Detect which cell encompasses the target text, then output its [X, Y] center coordinate. 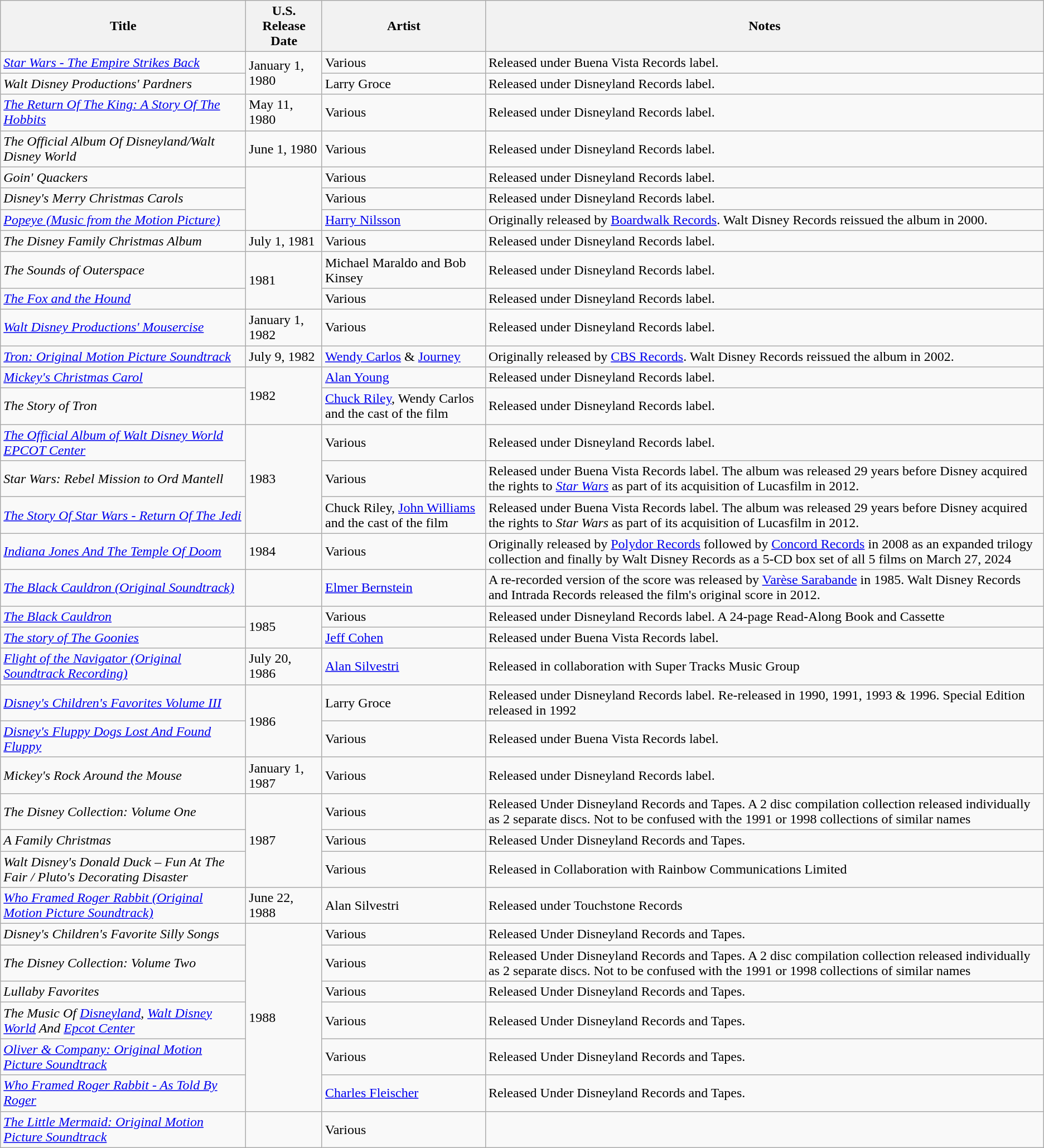
Michael Maraldo and Bob Kinsey [404, 270]
June 22, 1988 [284, 906]
The Sounds of Outerspace [123, 270]
The Story Of Star Wars - Return Of The Jedi [123, 515]
July 1, 1981 [284, 241]
Mickey's Rock Around the Mouse [123, 775]
1986 [284, 721]
Charles Fleischer [404, 1093]
1988 [284, 1017]
Wendy Carlos & Journey [404, 356]
Title [123, 26]
The Disney Collection: Volume One [123, 811]
The Black Cauldron [123, 616]
The Return Of The King: A Story Of The Hobbits [123, 113]
Goin' Quackers [123, 177]
January 1, 1980 [284, 73]
May 11, 1980 [284, 113]
The Little Mermaid: Original Motion Picture Soundtrack [123, 1129]
Star Wars: Rebel Mission to Ord Mantell [123, 479]
The Disney Family Christmas Album [123, 241]
The Fox and the Hound [123, 298]
Artist [404, 26]
Popeye (Music from the Motion Picture) [123, 220]
Disney's Fluppy Dogs Lost And Found Fluppy [123, 739]
Chuck Riley, Wendy Carlos and the cast of the film [404, 406]
Released in collaboration with Super Tracks Music Group [764, 666]
Indiana Jones And The Temple Of Doom [123, 551]
Released under Disneyland Records label. A 24-page Read-Along Book and Cassette [764, 616]
The Black Cauldron (Original Soundtrack) [123, 588]
Chuck Riley, John Williams and the cast of the film [404, 515]
Alan Young [404, 378]
Released under Touchstone Records [764, 906]
January 1, 1987 [284, 775]
1984 [284, 551]
Elmer Bernstein [404, 588]
U.S. Release Date [284, 26]
1981 [284, 280]
July 20, 1986 [284, 666]
Oliver & Company: Original Motion Picture Soundtrack [123, 1057]
Walt Disney Productions' Pardners [123, 84]
1985 [284, 627]
Who Framed Roger Rabbit - As Told By Roger [123, 1093]
The Story of Tron [123, 406]
July 9, 1982 [284, 356]
1987 [284, 840]
Jeff Cohen [404, 638]
Disney's Merry Christmas Carols [123, 199]
Star Wars - The Empire Strikes Back [123, 62]
Flight of the Navigator (Original Soundtrack Recording) [123, 666]
June 1, 1980 [284, 148]
The Official Album of Walt Disney World EPCOT Center [123, 443]
Disney's Children's Favorite Silly Songs [123, 934]
Released under Disneyland Records label. Re-released in 1990, 1991, 1993 & 1996. Special Edition released in 1992 [764, 703]
Harry Nilsson [404, 220]
Mickey's Christmas Carol [123, 378]
Walt Disney Productions' Mousercise [123, 327]
Who Framed Roger Rabbit (Original Motion Picture Soundtrack) [123, 906]
Originally released by Boardwalk Records. Walt Disney Records reissued the album in 2000. [764, 220]
The story of The Goonies [123, 638]
Walt Disney's Donald Duck – Fun At The Fair / Pluto's Decorating Disaster [123, 869]
A Family Christmas [123, 840]
The Music Of Disneyland, Walt Disney World And Epcot Center [123, 1021]
January 1, 1982 [284, 327]
Originally released by CBS Records. Walt Disney Records reissued the album in 2002. [764, 356]
1983 [284, 479]
The Official Album Of Disneyland/Walt Disney World [123, 148]
Lullaby Favorites [123, 992]
Disney's Children's Favorites Volume III [123, 703]
The Disney Collection: Volume Two [123, 963]
1982 [284, 396]
Released in Collaboration with Rainbow Communications Limited [764, 869]
Notes [764, 26]
Tron: Original Motion Picture Soundtrack [123, 356]
